Capture the cell that displays the provided text and extract its [X, Y] central coordinate. 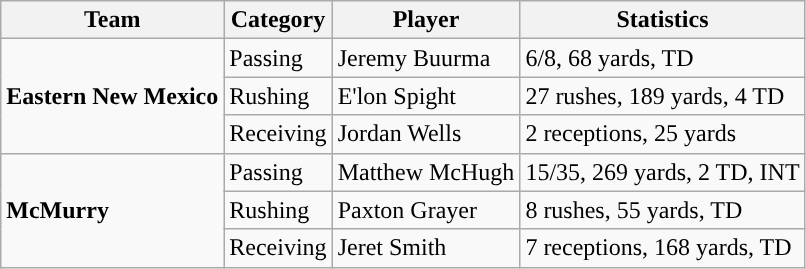
Jordan Wells [426, 134]
Player [426, 20]
McMurry [112, 210]
E'lon Spight [426, 96]
Team [112, 20]
27 rushes, 189 yards, 4 TD [662, 96]
Category [278, 20]
8 rushes, 55 yards, TD [662, 210]
Jeret Smith [426, 248]
2 receptions, 25 yards [662, 134]
Jeremy Buurma [426, 58]
15/35, 269 yards, 2 TD, INT [662, 172]
Paxton Grayer [426, 210]
6/8, 68 yards, TD [662, 58]
Eastern New Mexico [112, 96]
Statistics [662, 20]
Matthew McHugh [426, 172]
7 receptions, 168 yards, TD [662, 248]
